Scan for the cell matching the given text and deliver its (X, Y) coordinate at center. 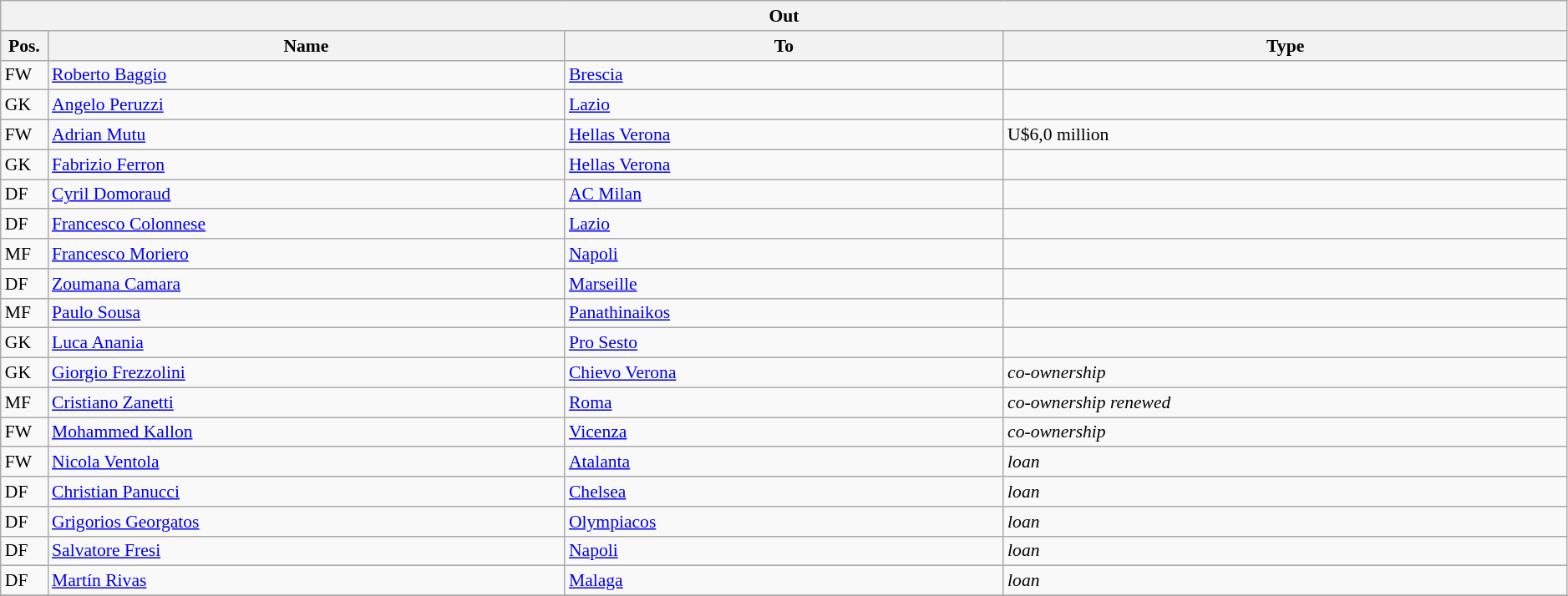
Cristiano Zanetti (306, 402)
Brescia (784, 75)
Francesco Moriero (306, 254)
Mohammed Kallon (306, 432)
Christian Panucci (306, 492)
Olympiacos (784, 522)
Pos. (24, 46)
Nicola Ventola (306, 462)
Chievo Verona (784, 373)
Out (784, 16)
Martín Rivas (306, 581)
Luca Anania (306, 343)
Panathinaikos (784, 313)
To (784, 46)
Francesco Colonnese (306, 225)
Malaga (784, 581)
Cyril Domoraud (306, 194)
Grigorios Georgatos (306, 522)
Type (1285, 46)
Roberto Baggio (306, 75)
Atalanta (784, 462)
Vicenza (784, 432)
Zoumana Camara (306, 284)
AC Milan (784, 194)
Roma (784, 402)
Paulo Sousa (306, 313)
Chelsea (784, 492)
Adrian Mutu (306, 135)
U$6,0 million (1285, 135)
co-ownership renewed (1285, 402)
Giorgio Frezzolini (306, 373)
Salvatore Fresi (306, 551)
Pro Sesto (784, 343)
Angelo Peruzzi (306, 105)
Name (306, 46)
Fabrizio Ferron (306, 164)
Marseille (784, 284)
